Output the [X, Y] coordinate of the center of the cell containing the given text.  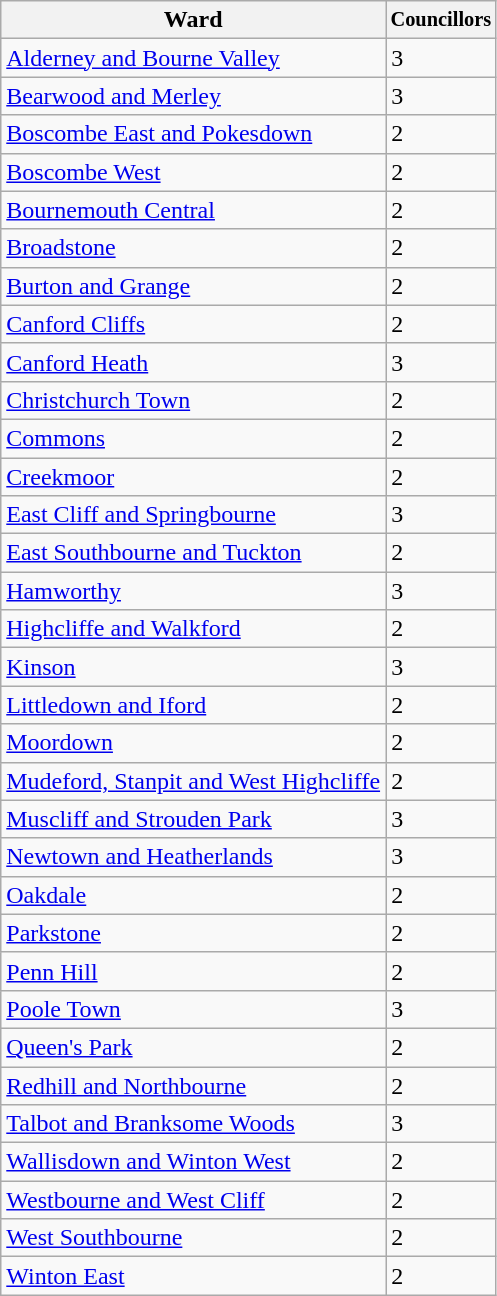
Hamworthy [194, 591]
Redhill and Northbourne [194, 1085]
East Southbourne and Tuckton [194, 553]
Moordown [194, 743]
Creekmoor [194, 477]
Christchurch Town [194, 400]
Winton East [194, 1276]
Bournemouth Central [194, 210]
Wallisdown and Winton West [194, 1162]
Ward [194, 20]
Oakdale [194, 895]
Mudeford, Stanpit and West Highcliffe [194, 781]
Penn Hill [194, 971]
Poole Town [194, 1009]
Boscombe West [194, 172]
Muscliff and Strouden Park [194, 819]
Commons [194, 438]
West Southbourne [194, 1238]
East Cliff and Springbourne [194, 515]
Boscombe East and Pokesdown [194, 134]
Burton and Grange [194, 286]
Bearwood and Merley [194, 96]
Canford Heath [194, 362]
Canford Cliffs [194, 324]
Kinson [194, 667]
Councillors [441, 20]
Broadstone [194, 248]
Littledown and Iford [194, 705]
Parkstone [194, 933]
Westbourne and West Cliff [194, 1200]
Queen's Park [194, 1047]
Talbot and Branksome Woods [194, 1124]
Alderney and Bourne Valley [194, 58]
Newtown and Heatherlands [194, 857]
Highcliffe and Walkford [194, 629]
